Capture the cell that displays the provided text and extract its [X, Y] central coordinate. 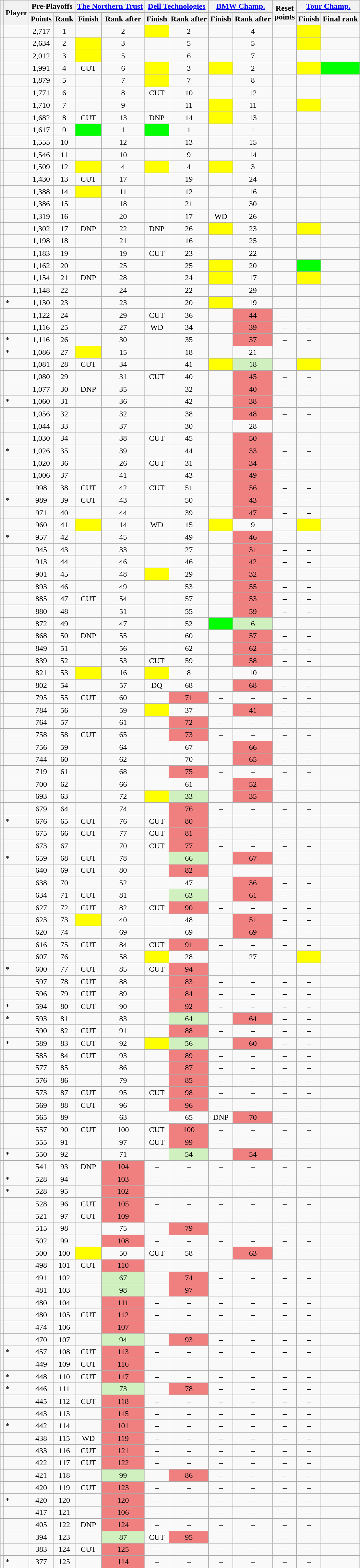
868 [42, 636]
1,198 [42, 241]
1,682 [42, 117]
1,617 [42, 130]
405 [42, 1525]
623 [42, 920]
638 [42, 883]
1,056 [42, 414]
498 [42, 1265]
849 [42, 648]
577 [42, 1068]
627 [42, 907]
557 [42, 1130]
445 [42, 1401]
491 [42, 1278]
600 [42, 969]
1,077 [42, 389]
1,060 [42, 401]
BMW Champ. [241, 6]
620 [42, 932]
Resetpoints [285, 13]
569 [42, 1105]
913 [42, 562]
607 [42, 957]
764 [42, 722]
1,081 [42, 365]
576 [42, 1080]
998 [42, 488]
700 [42, 784]
449 [42, 1364]
616 [42, 945]
555 [42, 1142]
448 [42, 1377]
1,710 [42, 105]
2,012 [42, 56]
433 [42, 1451]
989 [42, 500]
1,319 [42, 216]
Pre-Playoffs [52, 6]
446 [42, 1389]
470 [42, 1340]
481 [42, 1290]
541 [42, 1167]
438 [42, 1438]
597 [42, 982]
640 [42, 870]
1,130 [42, 303]
1,509 [42, 167]
960 [42, 525]
394 [42, 1537]
802 [42, 685]
784 [42, 710]
1,546 [42, 155]
1,026 [42, 451]
957 [42, 537]
Points [42, 19]
893 [42, 587]
945 [42, 550]
377 [42, 1562]
659 [42, 858]
1,183 [42, 253]
515 [42, 1228]
1,006 [42, 475]
885 [42, 599]
590 [42, 1031]
1,122 [42, 315]
1,555 [42, 142]
593 [42, 1019]
1,080 [42, 377]
Rank [64, 19]
1,086 [42, 352]
Final rank [341, 19]
1,991 [42, 68]
Tour Champ. [328, 6]
676 [42, 821]
634 [42, 895]
1,302 [42, 229]
1,020 [42, 463]
719 [42, 772]
585 [42, 1056]
1,388 [42, 192]
1,879 [42, 80]
1,162 [42, 266]
758 [42, 735]
550 [42, 1155]
872 [42, 624]
673 [42, 846]
Player [17, 13]
971 [42, 512]
417 [42, 1512]
880 [42, 611]
521 [42, 1216]
589 [42, 1043]
1,386 [42, 204]
2,717 [42, 31]
422 [42, 1463]
901 [42, 574]
821 [42, 673]
573 [42, 1093]
Dell Technologies [176, 6]
457 [42, 1352]
744 [42, 760]
756 [42, 747]
383 [42, 1550]
1,430 [42, 179]
693 [42, 796]
500 [42, 1253]
795 [42, 698]
1,154 [42, 278]
443 [42, 1414]
679 [42, 809]
502 [42, 1241]
421 [42, 1475]
596 [42, 994]
1,148 [42, 290]
1,044 [42, 426]
DQ [157, 685]
1,030 [42, 438]
675 [42, 833]
474 [42, 1327]
442 [42, 1426]
2,634 [42, 43]
594 [42, 1006]
1,771 [42, 93]
565 [42, 1117]
839 [42, 661]
The Northern Trust [110, 6]
